Extract the [X, Y] coordinate from the center of the cell holding the provided text.  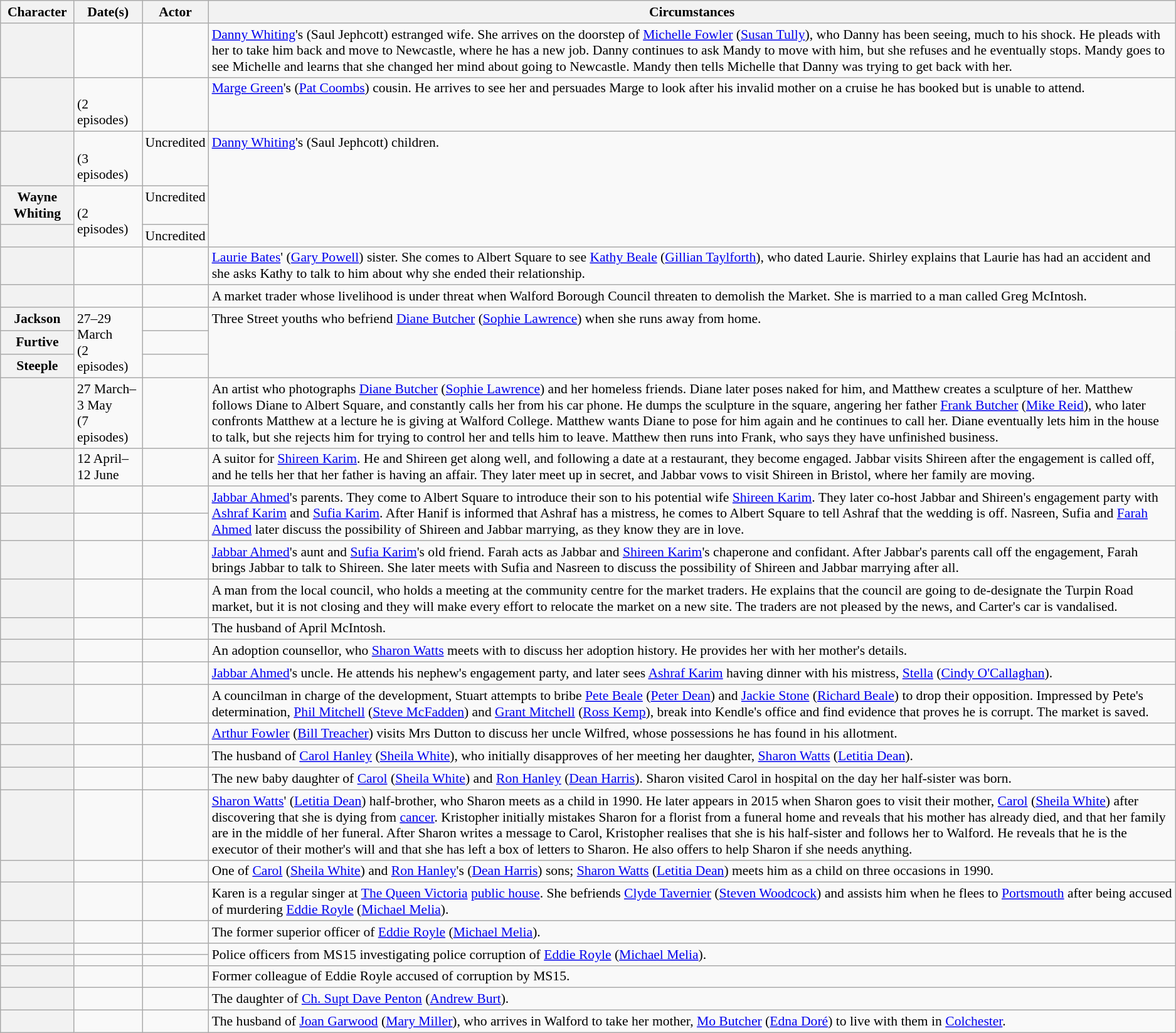
12 April–12 June [108, 467]
The daughter of Ch. Supt Dave Penton (Andrew Burt). [692, 999]
Arthur Fowler (Bill Treacher) visits Mrs Dutton to discuss her uncle Wilfred, whose possessions he has found in his allotment. [692, 734]
Date(s) [108, 12]
Character [38, 12]
Police officers from MS15 investigating police corruption of Eddie Royle (Michael Melia). [692, 955]
Steeple [38, 366]
Circumstances [692, 12]
Furtive [38, 342]
One of Carol (Sheila White) and Ron Hanley's (Dean Harris) sons; Sharon Watts (Letitia Dean) meets him as a child on three occasions in 1990. [692, 871]
(3 episodes) [108, 159]
Three Street youths who befriend Diane Butcher (Sophie Lawrence) when she runs away from home. [692, 342]
Former colleague of Eddie Royle accused of corruption by MS15. [692, 977]
The new baby daughter of Carol (Sheila White) and Ron Hanley (Dean Harris). Sharon visited Carol in hospital on the day her half-sister was born. [692, 779]
Danny Whiting's (Saul Jephcott) children. [692, 189]
Jackson [38, 319]
27 March–3 May(7 episodes) [108, 413]
The husband of Carol Hanley (Sheila White), who initially disapproves of her meeting her daughter, Sharon Watts (Letitia Dean). [692, 756]
The former superior officer of Eddie Royle (Michael Melia). [692, 932]
The husband of Joan Garwood (Mary Miller), who arrives in Walford to take her mother, Mo Butcher (Edna Doré) to live with them in Colchester. [692, 1022]
Actor [176, 12]
Wayne Whiting [38, 206]
27–29 March(2 episodes) [108, 342]
The husband of April McIntosh. [692, 628]
An adoption counsellor, who Sharon Watts meets with to discuss her adoption history. He provides her with her mother's details. [692, 651]
